Identify which cell holds the provided text, then report its (X, Y) central coordinate. 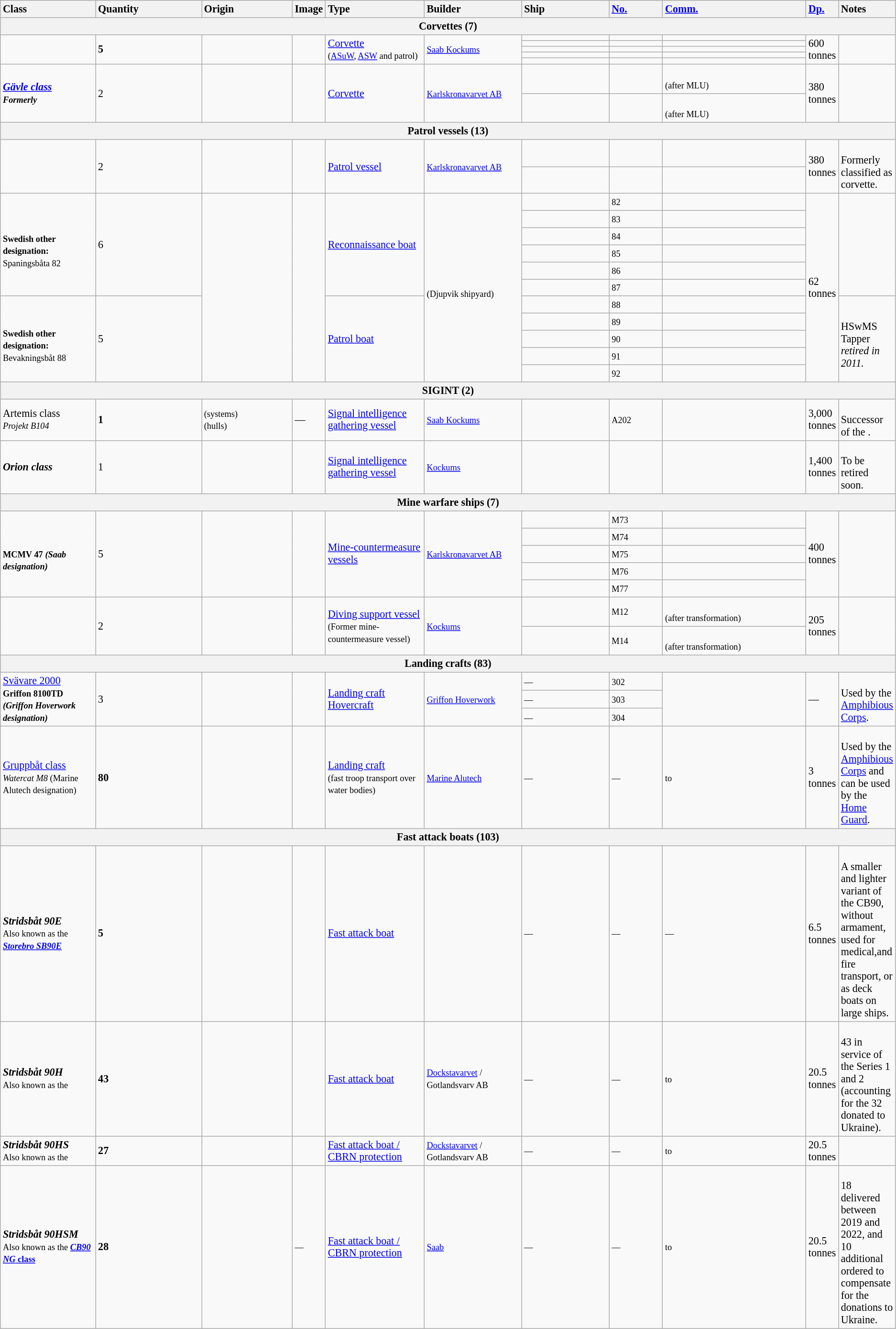
90 (636, 339)
Corvette (375, 93)
303 (636, 699)
85 (636, 253)
Patrol vessels (13) (448, 131)
(systems) (hulls) (247, 420)
91 (636, 356)
Successor of the . (867, 420)
Patrol vessel (375, 166)
Stridsbåt 90EAlso known as the Storebro SB90E (48, 933)
To be retired soon. (867, 467)
M77 (636, 588)
88 (636, 305)
Corvettes (7) (448, 26)
Landing craft(fast troop transport over water bodies) (375, 777)
Landing crafts (83) (448, 664)
3 (149, 699)
80 (149, 777)
Notes (867, 9)
28 (149, 1247)
(Djupvik shipyard) (473, 287)
43 (149, 1078)
27 (149, 1150)
Used by the Amphibious Corps. (867, 699)
Formerly classified as corvette. (867, 166)
Stridsbåt 90HAlso known as the (48, 1078)
Quantity (149, 9)
Origin (247, 9)
Saab (473, 1247)
6.5 tonnes (822, 933)
Artemis classProjekt B104 (48, 420)
302 (636, 681)
Diving support vessel(Former mine-countermeasure vessel) (375, 626)
HSwMS Tapper retired in 2011. (867, 338)
Stridsbåt 90HSMAlso known as the CB90 NG class (48, 1247)
Patrol boat (375, 338)
SIGINT (2) (448, 390)
Reconnaissance boat (375, 245)
MCMV 47 (Saab designation) (48, 554)
Class (48, 9)
62 tonnes (822, 287)
3,000 tonnes (822, 420)
M74 (636, 537)
Swedish other designation: Bevakningsbåt 88 (48, 338)
82 (636, 202)
Ship (565, 9)
No. (636, 9)
Swedish other designation: Spaningsbåta 82 (48, 245)
304 (636, 717)
89 (636, 322)
84 (636, 236)
A smaller and lighter variant of the CB90, without armament, used for medical,and fire transport, or as deck boats on large ships. (867, 933)
86 (636, 270)
600 tonnes (822, 49)
Stridsbåt 90HSAlso known as the (48, 1150)
M76 (636, 571)
1,400 tonnes (822, 467)
Fast attack boats (103) (448, 837)
92 (636, 373)
Svävare 2000Griffon 8100TD (Griffon Hoverwork designation) (48, 699)
Landing craftHovercraft (375, 699)
Marine Alutech (473, 777)
205 tonnes (822, 626)
400 tonnes (822, 554)
Corvette(ASuW, ASW and patrol) (375, 49)
18 delivered between 2019 and 2022, and 10 additional ordered to compensate for the donations to Ukraine. (867, 1247)
Mine warfare ships (7) (448, 502)
83 (636, 219)
3 tonnes (822, 777)
Orion class (48, 467)
87 (636, 287)
M14 (636, 641)
Dp. (822, 9)
Gruppbåt classWatercat M8 (Marine Alutech designation) (48, 777)
Comm. (734, 9)
A202 (636, 420)
Image (309, 9)
Gävle classFormerly (48, 93)
Builder (473, 9)
M73 (636, 520)
Mine-countermeasure vessels (375, 554)
M75 (636, 554)
43 in service of the Series 1 and 2 (accounting for the 32 donated to Ukraine). (867, 1078)
M12 (636, 611)
6 (149, 245)
Used by the Amphibious Corps and can be used by the Home Guard. (867, 777)
Type (375, 9)
Griffon Hoverwork (473, 699)
